Return [X, Y] of the center of cell containing provided text 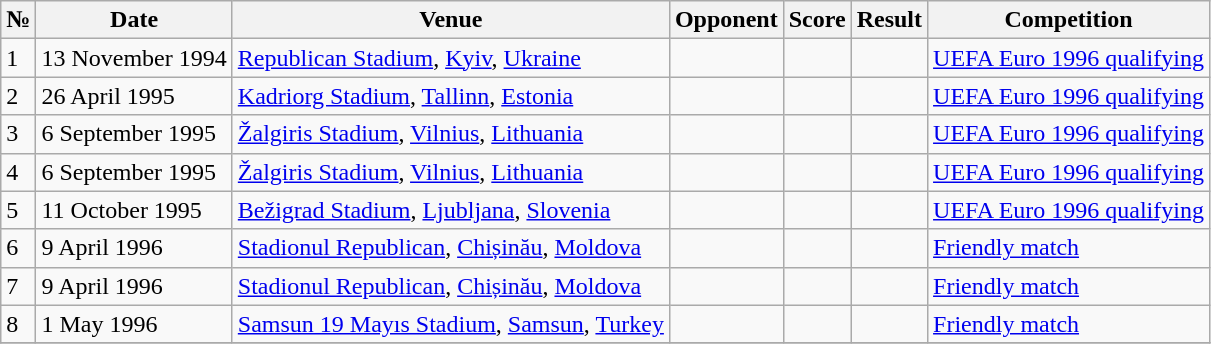
Date [134, 20]
Venue [450, 20]
3 [18, 134]
4 [18, 172]
Samsun 19 Mayıs Stadium, Samsun, Turkey [450, 324]
11 October 1995 [134, 210]
6 [18, 248]
7 [18, 286]
Score [817, 20]
Result [889, 20]
1 [18, 58]
26 April 1995 [134, 96]
2 [18, 96]
№ [18, 20]
Competition [1069, 20]
Bežigrad Stadium, Ljubljana, Slovenia [450, 210]
Opponent [726, 20]
5 [18, 210]
13 November 1994 [134, 58]
Republican Stadium, Kyiv, Ukraine [450, 58]
1 May 1996 [134, 324]
8 [18, 324]
Kadriorg Stadium, Tallinn, Estonia [450, 96]
